Identify which cell holds the provided text, then report its [X, Y] central coordinate. 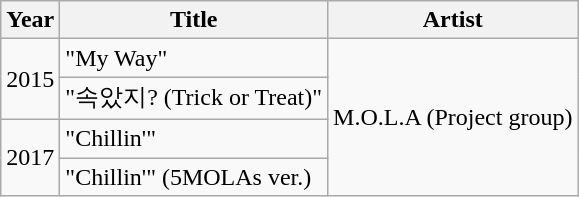
M.O.L.A (Project group) [453, 118]
2015 [30, 80]
"Chillin'" [194, 138]
"My Way" [194, 58]
"속았지? (Trick or Treat)" [194, 98]
Year [30, 20]
Artist [453, 20]
2017 [30, 157]
"Chillin'" (5MOLAs ver.) [194, 177]
Title [194, 20]
